Locate the cell with the specified text and output its (X, Y) center coordinate. 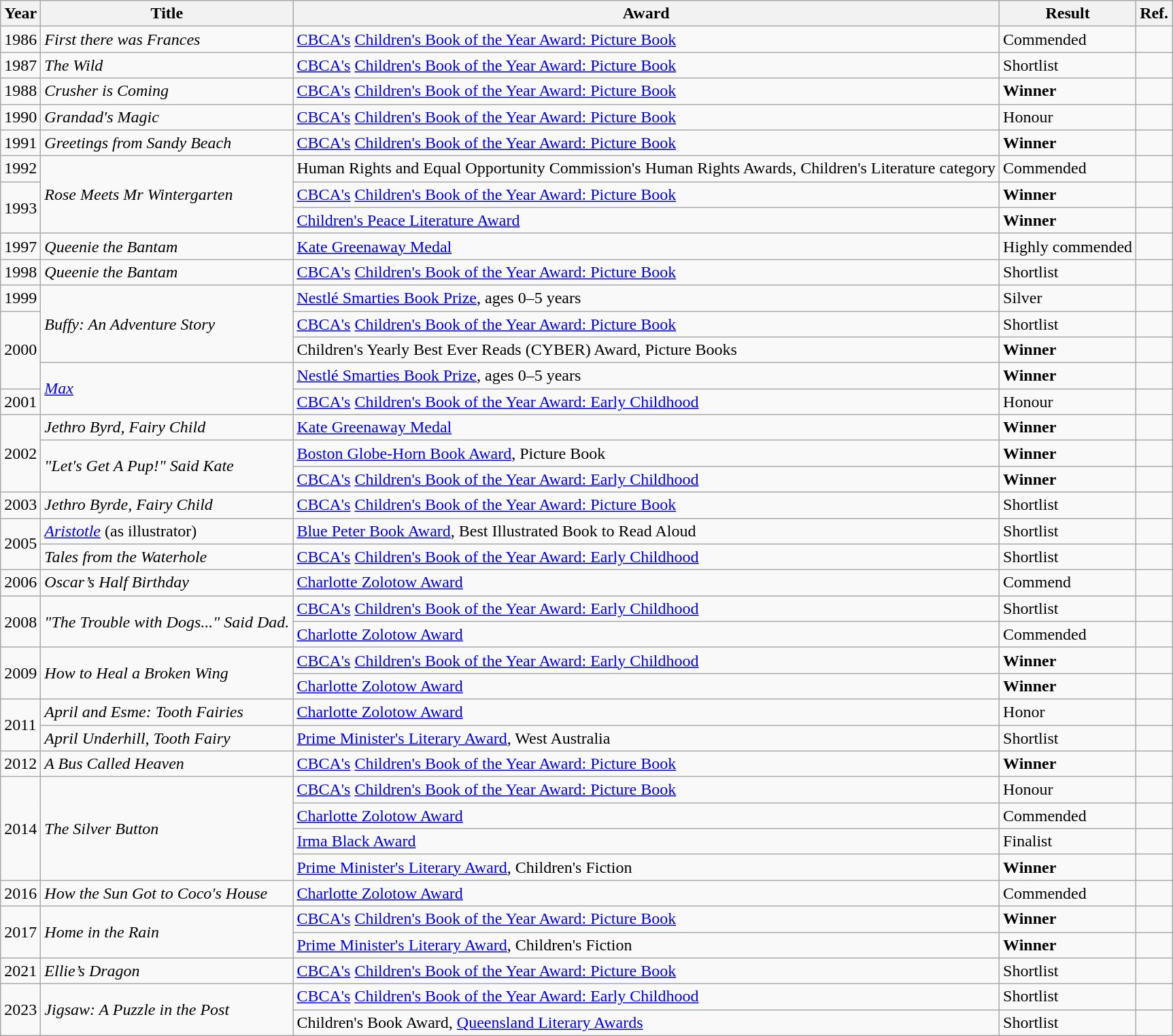
Children's Book Award, Queensland Literary Awards (646, 1022)
Tales from the Waterhole (167, 557)
Boston Globe-Horn Book Award, Picture Book (646, 453)
Silver (1068, 298)
2012 (20, 764)
Title (167, 14)
A Bus Called Heaven (167, 764)
1987 (20, 65)
Buffy: An Adventure Story (167, 324)
2001 (20, 402)
Human Rights and Equal Opportunity Commission's Human Rights Awards, Children's Literature category (646, 169)
The Wild (167, 65)
1992 (20, 169)
Award (646, 14)
1998 (20, 272)
How the Sun Got to Coco's House (167, 893)
Ellie’s Dragon (167, 971)
First there was Frances (167, 39)
2017 (20, 932)
Commend (1068, 583)
Greetings from Sandy Beach (167, 143)
2000 (20, 350)
"Let's Get A Pup!" Said Kate (167, 466)
2006 (20, 583)
Result (1068, 14)
1990 (20, 117)
Prime Minister's Literary Award, West Australia (646, 738)
2011 (20, 725)
Jethro Byrd, Fairy Child (167, 428)
2023 (20, 1009)
2014 (20, 829)
Jethro Byrde, Fairy Child (167, 505)
April Underhill, Tooth Fairy (167, 738)
2016 (20, 893)
Crusher is Coming (167, 91)
1997 (20, 246)
Home in the Rain (167, 932)
The Silver Button (167, 829)
Blue Peter Book Award, Best Illustrated Book to Read Aloud (646, 531)
How to Heal a Broken Wing (167, 673)
"The Trouble with Dogs..." Said Dad. (167, 621)
2003 (20, 505)
2009 (20, 673)
Honor (1068, 712)
1991 (20, 143)
Children's Yearly Best Ever Reads (CYBER) Award, Picture Books (646, 350)
2021 (20, 971)
Children's Peace Literature Award (646, 220)
Aristotle (as illustrator) (167, 531)
Max (167, 389)
April and Esme: Tooth Fairies (167, 712)
Jigsaw: A Puzzle in the Post (167, 1009)
Irma Black Award (646, 842)
1993 (20, 207)
Grandad's Magic (167, 117)
Rose Meets Mr Wintergarten (167, 194)
2008 (20, 621)
2005 (20, 544)
Ref. (1155, 14)
1988 (20, 91)
Year (20, 14)
Finalist (1068, 842)
Oscar’s Half Birthday (167, 583)
2002 (20, 453)
Highly commended (1068, 246)
1986 (20, 39)
1999 (20, 298)
